Output the (x, y) coordinate of the center of the cell containing the given text.  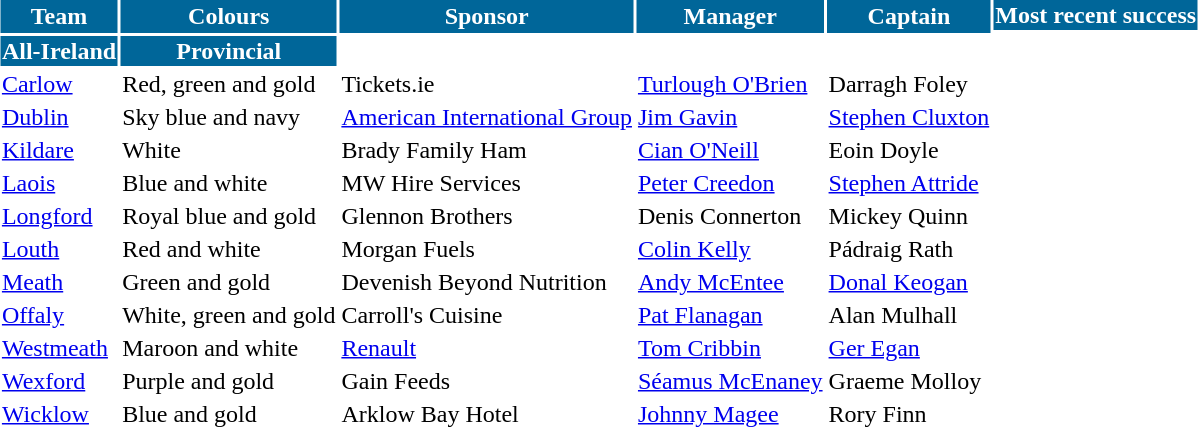
Louth (58, 249)
Longford (58, 216)
Devenish Beyond Nutrition (487, 282)
Meath (58, 282)
Wexford (58, 381)
All-Ireland (58, 51)
Offaly (58, 315)
Red, green and gold (229, 84)
Donal Keogan (909, 282)
Darragh Foley (909, 84)
Sky blue and navy (229, 117)
Morgan Fuels (487, 249)
Purple and gold (229, 381)
Denis Connerton (730, 216)
Westmeath (58, 348)
Laois (58, 183)
Carroll's Cuisine (487, 315)
Jim Gavin (730, 117)
Turlough O'Brien (730, 84)
Glennon Brothers (487, 216)
Graeme Molloy (909, 381)
Kildare (58, 150)
Tom Cribbin (730, 348)
Provincial (229, 51)
Red and white (229, 249)
Pat Flanagan (730, 315)
Royal blue and gold (229, 216)
Sponsor (487, 16)
Colours (229, 16)
Team (58, 16)
Stephen Attride (909, 183)
Green and gold (229, 282)
Most recent success (1096, 15)
Blue and white (229, 183)
Gain Feeds (487, 381)
Dublin (58, 117)
Séamus McEnaney (730, 381)
White (229, 150)
Carlow (58, 84)
Renault (487, 348)
Eoin Doyle (909, 150)
Peter Creedon (730, 183)
Manager (730, 16)
American International Group (487, 117)
Stephen Cluxton (909, 117)
Colin Kelly (730, 249)
Mickey Quinn (909, 216)
Andy McEntee (730, 282)
Alan Mulhall (909, 315)
Brady Family Ham (487, 150)
Maroon and white (229, 348)
Captain (909, 16)
Pádraig Rath (909, 249)
MW Hire Services (487, 183)
Ger Egan (909, 348)
Cian O'Neill (730, 150)
White, green and gold (229, 315)
Tickets.ie (487, 84)
